Pinpoint the cell where the given text exists, returning its [x, y] midpoint coordinate. 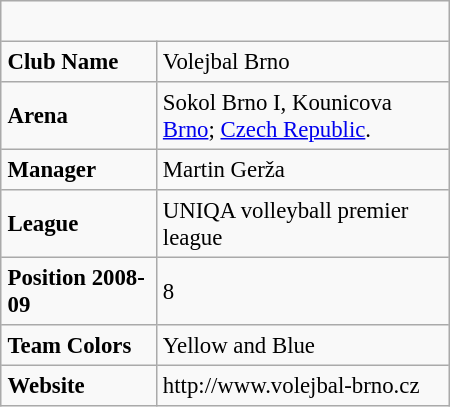
Position 2008-09 [78, 291]
UNIQA volleyball premier league [302, 224]
Martin Gerža [302, 169]
Arena [78, 116]
Club Name [78, 61]
Website [78, 385]
Volejbal Brno [302, 61]
Sokol Brno I, Kounicova Brno; Czech Republic. [302, 116]
http://www.volejbal-brno.cz [302, 385]
Team Colors [78, 345]
Yellow and Blue [302, 345]
Manager [78, 169]
League [78, 224]
8 [302, 291]
